For the text-containing cell, return its midpoint in (x, y) coordinate format. 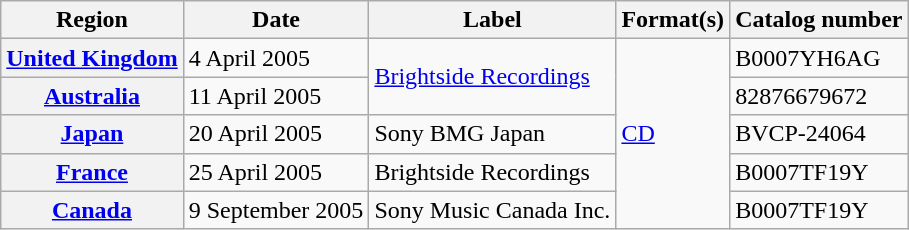
Canada (92, 210)
Region (92, 20)
Label (492, 20)
France (92, 172)
Date (276, 20)
Sony Music Canada Inc. (492, 210)
CD (673, 134)
11 April 2005 (276, 96)
4 April 2005 (276, 58)
82876679672 (819, 96)
Catalog number (819, 20)
20 April 2005 (276, 134)
B0007YH6AG (819, 58)
25 April 2005 (276, 172)
9 September 2005 (276, 210)
Japan (92, 134)
Sony BMG Japan (492, 134)
United Kingdom (92, 58)
Format(s) (673, 20)
BVCP-24064 (819, 134)
Australia (92, 96)
